Provide the (X, Y) coordinate of the cell's center where the given text is located.  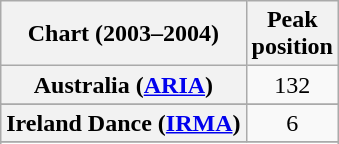
6 (292, 123)
Australia (ARIA) (124, 85)
Chart (2003–2004) (124, 34)
Ireland Dance (IRMA) (124, 123)
Peakposition (292, 34)
132 (292, 85)
